Provide the (X, Y) coordinate of the cell's center where the given text is located.  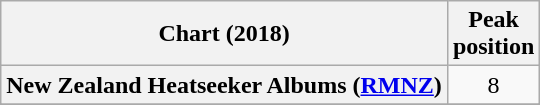
Chart (2018) (224, 34)
8 (493, 85)
Peak position (493, 34)
New Zealand Heatseeker Albums (RMNZ) (224, 85)
